Locate the cell with the specified text and output its [X, Y] center coordinate. 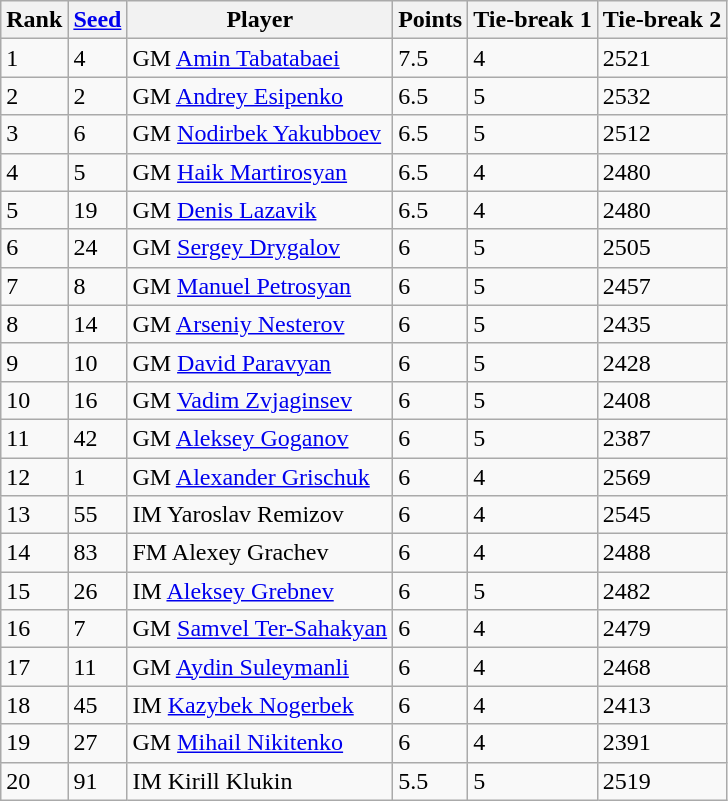
IM Aleksey Grebnev [260, 591]
IM Kazybek Nogerbek [260, 705]
42 [98, 438]
GM Mihail Nikitenko [260, 743]
GM Alexander Grischuk [260, 477]
2468 [662, 667]
GM Nodirbek Yakubboev [260, 134]
9 [34, 362]
Rank [34, 20]
3 [34, 134]
12 [34, 477]
2505 [662, 248]
FM Alexey Grachev [260, 553]
26 [98, 591]
13 [34, 515]
2482 [662, 591]
2519 [662, 781]
18 [34, 705]
Tie-break 1 [533, 20]
GM Aydin Suleymanli [260, 667]
Seed [98, 20]
2457 [662, 286]
GM David Paravyan [260, 362]
GM Sergey Drygalov [260, 248]
83 [98, 553]
Tie-break 2 [662, 20]
2387 [662, 438]
GM Samvel Ter-Sahakyan [260, 629]
2569 [662, 477]
GM Vadim Zvjaginsev [260, 400]
2428 [662, 362]
2435 [662, 324]
45 [98, 705]
Points [430, 20]
91 [98, 781]
27 [98, 743]
Player [260, 20]
17 [34, 667]
GM Arseniy Nesterov [260, 324]
GM Andrey Esipenko [260, 96]
2521 [662, 58]
55 [98, 515]
24 [98, 248]
GM Haik Martirosyan [260, 172]
2532 [662, 96]
2545 [662, 515]
2488 [662, 553]
20 [34, 781]
2408 [662, 400]
15 [34, 591]
GM Denis Lazavik [260, 210]
7.5 [430, 58]
IM Kirill Klukin [260, 781]
2512 [662, 134]
GM Manuel Petrosyan [260, 286]
5.5 [430, 781]
GM Aleksey Goganov [260, 438]
2413 [662, 705]
GM Amin Tabatabaei [260, 58]
2391 [662, 743]
2479 [662, 629]
IM Yaroslav Remizov [260, 515]
